Identify which cell holds the provided text, then report its (x, y) central coordinate. 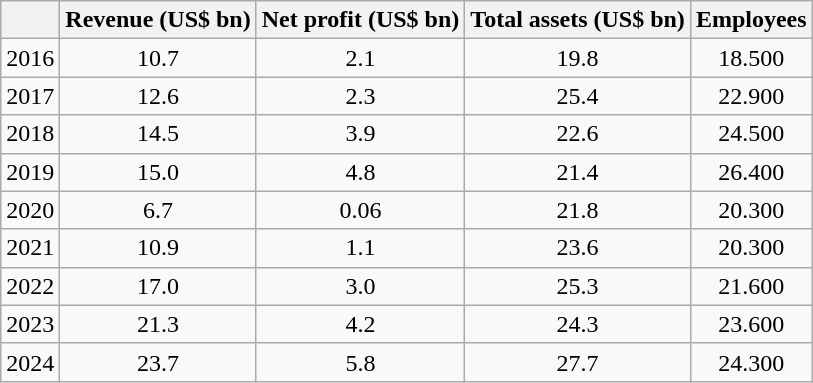
Revenue (US$ bn) (158, 20)
6.7 (158, 210)
23.7 (158, 362)
2017 (30, 96)
3.9 (360, 134)
23.6 (578, 248)
4.8 (360, 172)
15.0 (158, 172)
22.900 (751, 96)
22.6 (578, 134)
2.3 (360, 96)
24.500 (751, 134)
5.8 (360, 362)
24.300 (751, 362)
2016 (30, 58)
1.1 (360, 248)
27.7 (578, 362)
23.600 (751, 324)
21.600 (751, 286)
2019 (30, 172)
21.3 (158, 324)
2024 (30, 362)
25.4 (578, 96)
0.06 (360, 210)
2023 (30, 324)
2018 (30, 134)
17.0 (158, 286)
25.3 (578, 286)
3.0 (360, 286)
14.5 (158, 134)
4.2 (360, 324)
21.8 (578, 210)
19.8 (578, 58)
18.500 (751, 58)
12.6 (158, 96)
21.4 (578, 172)
2021 (30, 248)
2022 (30, 286)
Employees (751, 20)
26.400 (751, 172)
2.1 (360, 58)
24.3 (578, 324)
10.7 (158, 58)
Net profit (US$ bn) (360, 20)
10.9 (158, 248)
2020 (30, 210)
Total assets (US$ bn) (578, 20)
